From the cell containing the given text, extract its center point as (x, y) coordinate. 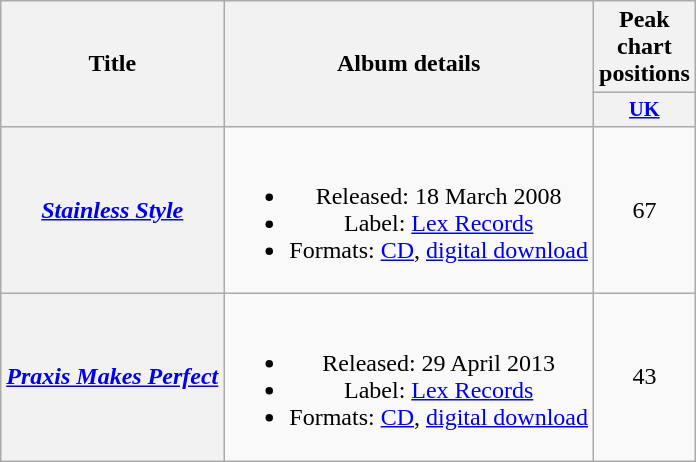
Released: 18 March 2008Label: Lex RecordsFormats: CD, digital download (409, 210)
Peak chart positions (645, 47)
Released: 29 April 2013Label: Lex RecordsFormats: CD, digital download (409, 378)
UK (645, 110)
43 (645, 378)
Album details (409, 64)
Stainless Style (112, 210)
67 (645, 210)
Title (112, 64)
Praxis Makes Perfect (112, 378)
